From the cell containing the given text, extract its center point as (X, Y) coordinate. 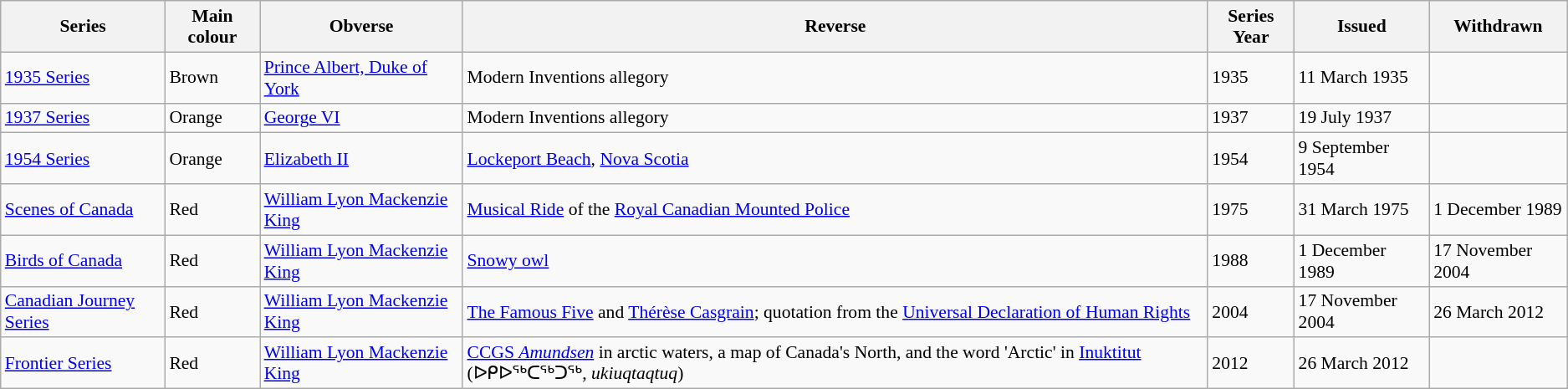
9 September 1954 (1362, 159)
2004 (1251, 311)
Main colour (212, 27)
1954 (1251, 159)
19 July 1937 (1362, 118)
1988 (1251, 261)
Canadian Journey Series (84, 311)
1954 Series (84, 159)
Obverse (361, 27)
Elizabeth II (361, 159)
Snowy owl (835, 261)
Lockeport Beach, Nova Scotia (835, 159)
Brown (212, 77)
1935 (1251, 77)
31 March 1975 (1362, 209)
Series (84, 27)
CCGS Amundsen in arctic waters, a map of Canada's North, and the word 'Arctic' in Inuktitut (ᐅᑭᐅᖅᑕᖅᑐᖅ, ukiuqtaqtuq) (835, 363)
2012 (1251, 363)
1975 (1251, 209)
Scenes of Canada (84, 209)
Issued (1362, 27)
1937 Series (84, 118)
Prince Albert, Duke of York (361, 77)
1935 Series (84, 77)
George VI (361, 118)
The Famous Five and Thérèse Casgrain; quotation from the Universal Declaration of Human Rights (835, 311)
Withdrawn (1499, 27)
Series Year (1251, 27)
Reverse (835, 27)
Birds of Canada (84, 261)
Frontier Series (84, 363)
11 March 1935 (1362, 77)
1937 (1251, 118)
Musical Ride of the Royal Canadian Mounted Police (835, 209)
